Identify which cell holds the provided text, then report its [X, Y] central coordinate. 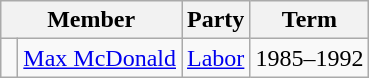
Term [310, 20]
Party [216, 20]
Max McDonald [100, 58]
Member [92, 20]
Labor [216, 58]
1985–1992 [310, 58]
